Output the [x, y] coordinate of the center of the cell containing the given text.  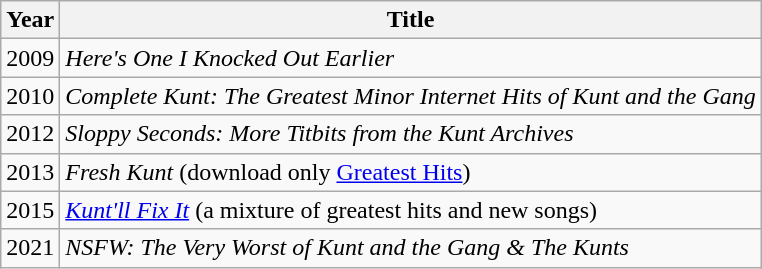
2010 [30, 96]
2013 [30, 172]
2009 [30, 58]
Title [410, 20]
Sloppy Seconds: More Titbits from the Kunt Archives [410, 134]
Fresh Kunt (download only Greatest Hits) [410, 172]
Here's One I Knocked Out Earlier [410, 58]
Kunt'll Fix It (a mixture of greatest hits and new songs) [410, 210]
NSFW: The Very Worst of Kunt and the Gang & The Kunts [410, 248]
Complete Kunt: The Greatest Minor Internet Hits of Kunt and the Gang [410, 96]
2015 [30, 210]
2012 [30, 134]
2021 [30, 248]
Year [30, 20]
